Scan for the cell matching the given text and deliver its [X, Y] coordinate at center. 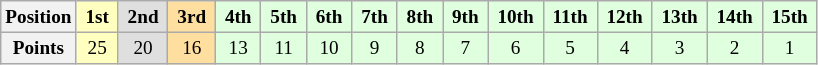
10 [328, 48]
8th [420, 17]
4 [624, 48]
8 [420, 48]
11 [284, 48]
14th [734, 17]
6th [328, 17]
9th [466, 17]
25 [97, 48]
5th [284, 17]
3 [680, 48]
5 [570, 48]
3rd [192, 17]
6 [516, 48]
1st [97, 17]
7th [374, 17]
9 [374, 48]
13 [238, 48]
Position [38, 17]
2 [734, 48]
1 [790, 48]
2nd [143, 17]
10th [516, 17]
15th [790, 17]
12th [624, 17]
13th [680, 17]
Points [38, 48]
7 [466, 48]
16 [192, 48]
20 [143, 48]
4th [238, 17]
11th [570, 17]
